Provide the [x, y] coordinate of the cell's center where the given text is located.  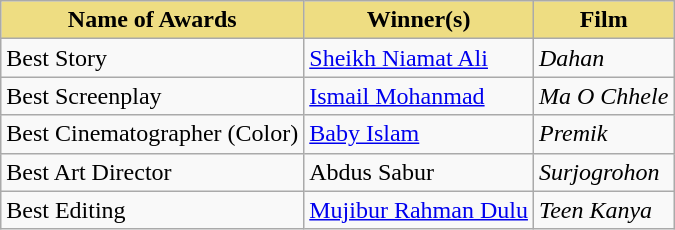
Best Art Director [152, 172]
Winner(s) [419, 20]
Ismail Mohanmad [419, 96]
Ma O Chhele [603, 96]
Dahan [603, 58]
Sheikh Niamat Ali [419, 58]
Best Editing [152, 210]
Baby Islam [419, 134]
Teen Kanya [603, 210]
Premik [603, 134]
Best Story [152, 58]
Film [603, 20]
Abdus Sabur [419, 172]
Surjogrohon [603, 172]
Best Cinematographer (Color) [152, 134]
Mujibur Rahman Dulu [419, 210]
Best Screenplay [152, 96]
Name of Awards [152, 20]
